Output the (x, y) coordinate of the center of the cell containing the given text.  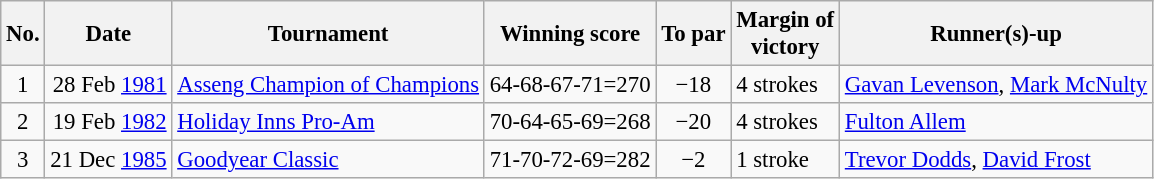
Holiday Inns Pro-Am (328, 122)
To par (694, 34)
Fulton Allem (996, 122)
Trevor Dodds, David Frost (996, 160)
Date (108, 34)
3 (23, 160)
Winning score (570, 34)
70-64-65-69=268 (570, 122)
19 Feb 1982 (108, 122)
Gavan Levenson, Mark McNulty (996, 85)
No. (23, 34)
Goodyear Classic (328, 160)
Asseng Champion of Champions (328, 85)
−18 (694, 85)
64-68-67-71=270 (570, 85)
1 stroke (786, 160)
−20 (694, 122)
Tournament (328, 34)
71-70-72-69=282 (570, 160)
28 Feb 1981 (108, 85)
1 (23, 85)
−2 (694, 160)
2 (23, 122)
21 Dec 1985 (108, 160)
Runner(s)-up (996, 34)
Margin ofvictory (786, 34)
